Find where the given text appears and provide that cell's center as [X, Y] coordinate. 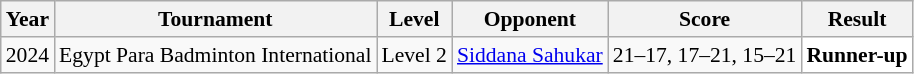
Siddana Sahukar [530, 55]
Egypt Para Badminton International [215, 55]
Level [414, 19]
2024 [28, 55]
Runner-up [856, 55]
21–17, 17–21, 15–21 [705, 55]
Result [856, 19]
Opponent [530, 19]
Level 2 [414, 55]
Score [705, 19]
Tournament [215, 19]
Year [28, 19]
